Search for the cell housing the specified text and yield its (X, Y) center coordinate. 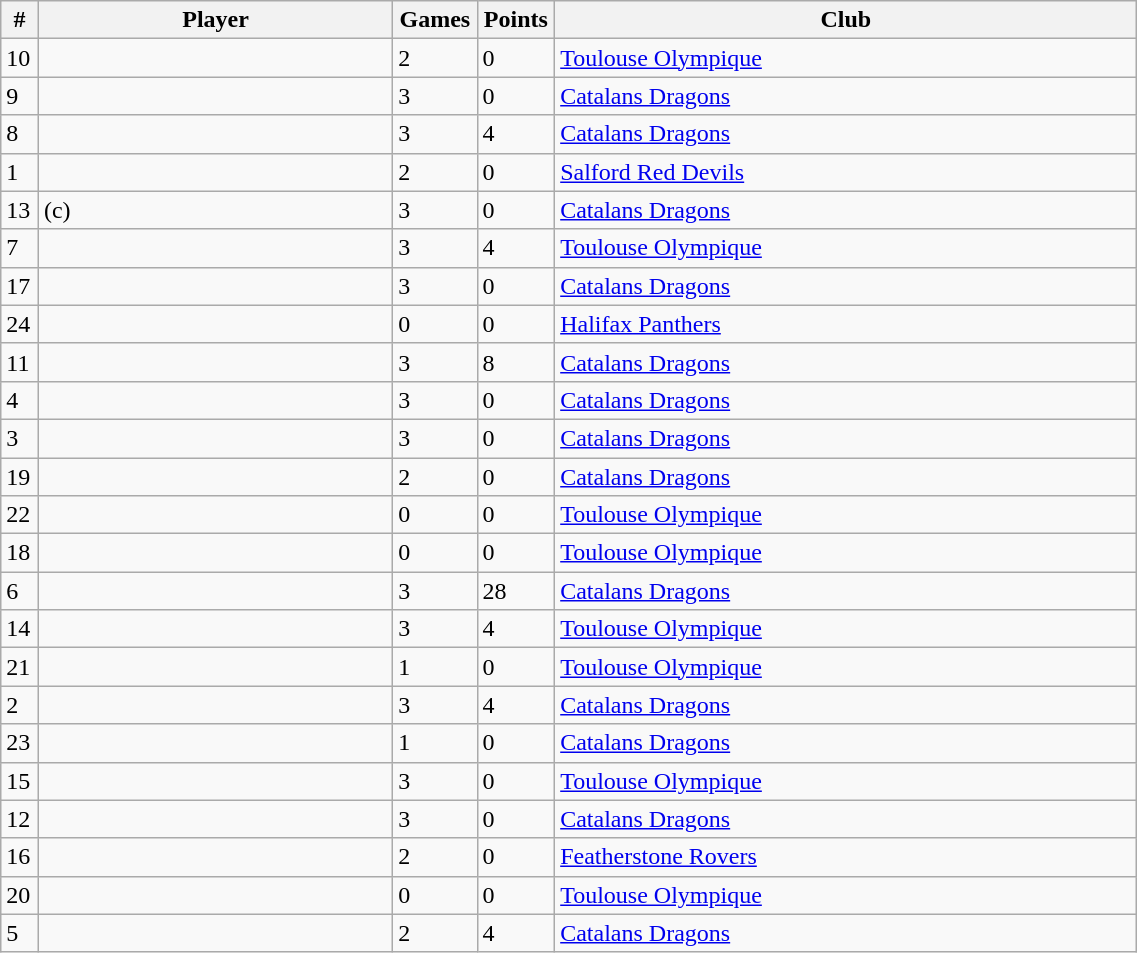
Club (846, 20)
15 (20, 781)
Halifax Panthers (846, 324)
# (20, 20)
Salford Red Devils (846, 172)
7 (20, 248)
10 (20, 58)
21 (20, 667)
Featherstone Rovers (846, 857)
23 (20, 743)
18 (20, 553)
9 (20, 96)
6 (20, 591)
22 (20, 515)
Player (215, 20)
19 (20, 477)
11 (20, 362)
20 (20, 895)
13 (20, 210)
28 (516, 591)
5 (20, 933)
Games (435, 20)
17 (20, 286)
12 (20, 819)
24 (20, 324)
(c) (215, 210)
14 (20, 629)
16 (20, 857)
Points (516, 20)
